Identify which cell holds the provided text, then report its (X, Y) central coordinate. 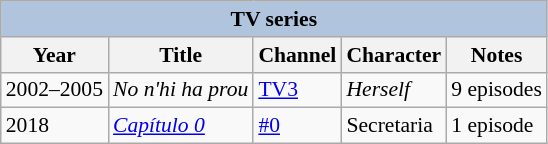
TV3 (297, 90)
2002–2005 (54, 90)
TV series (274, 19)
Capítulo 0 (180, 126)
Notes (496, 55)
9 episodes (496, 90)
No n'hi ha prou (180, 90)
2018 (54, 126)
Herself (394, 90)
1 episode (496, 126)
Secretaria (394, 126)
Title (180, 55)
#0 (297, 126)
Character (394, 55)
Year (54, 55)
Channel (297, 55)
